Find where the given text appears and provide that cell's center as (X, Y) coordinate. 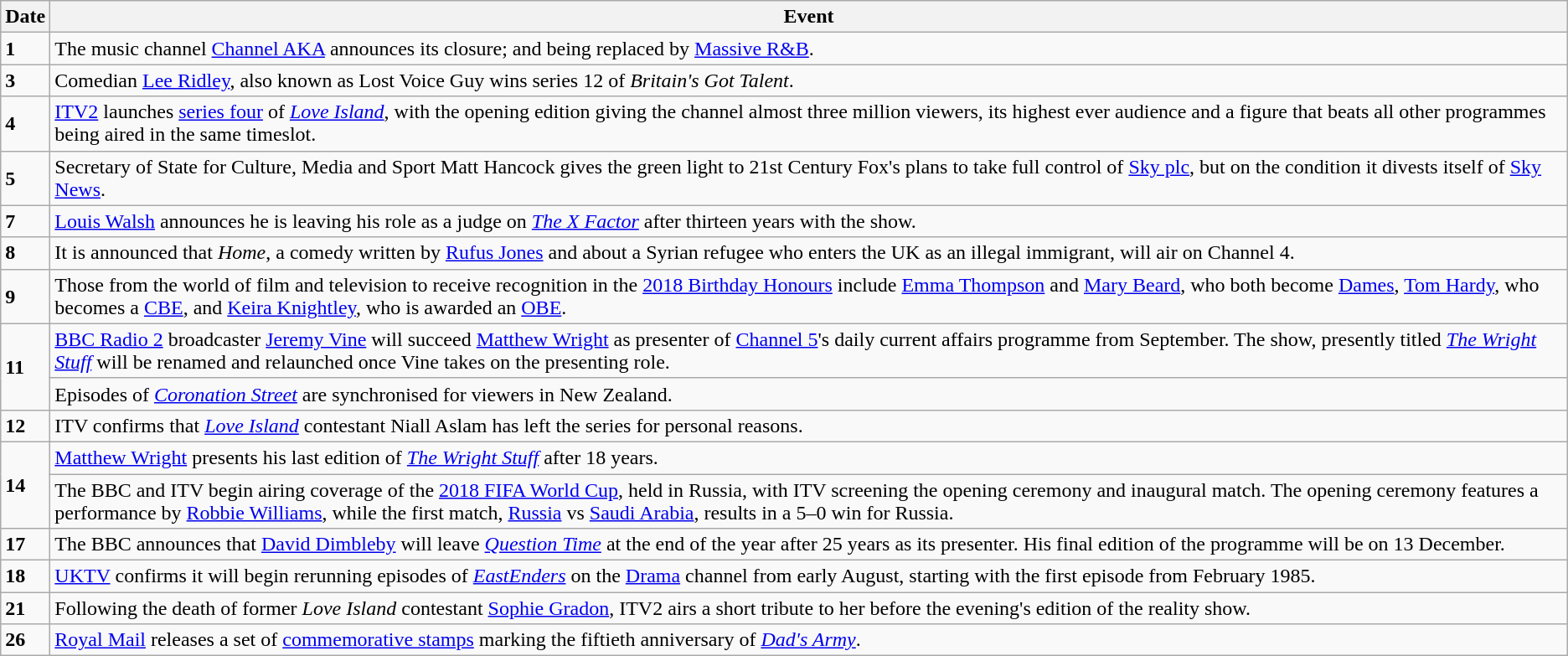
Date (25, 17)
Royal Mail releases a set of commemorative stamps marking the fiftieth anniversary of Dad's Army. (809, 640)
18 (25, 576)
5 (25, 178)
The music channel Channel AKA announces its closure; and being replaced by Massive R&B. (809, 49)
26 (25, 640)
Matthew Wright presents his last edition of The Wright Stuff after 18 years. (809, 457)
11 (25, 367)
14 (25, 484)
Episodes of Coronation Street are synchronised for viewers in New Zealand. (809, 394)
9 (25, 297)
ITV confirms that Love Island contestant Niall Aslam has left the series for personal reasons. (809, 426)
7 (25, 221)
Louis Walsh announces he is leaving his role as a judge on The X Factor after thirteen years with the show. (809, 221)
4 (25, 124)
8 (25, 253)
12 (25, 426)
1 (25, 49)
Event (809, 17)
17 (25, 545)
3 (25, 80)
21 (25, 608)
Comedian Lee Ridley, also known as Lost Voice Guy wins series 12 of Britain's Got Talent. (809, 80)
